Provide the (x, y) coordinate of the cell's center where the given text is located.  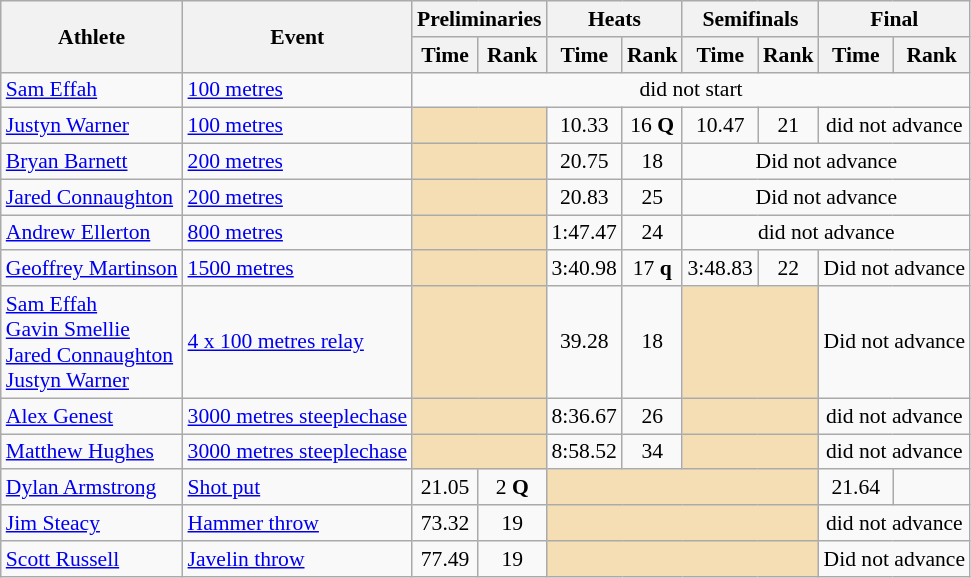
Matthew Hughes (92, 452)
Athlete (92, 36)
Sam EffahGavin SmellieJared ConnaughtonJustyn Warner (92, 342)
Bryan Barnett (92, 162)
1500 metres (298, 269)
25 (652, 197)
Event (298, 36)
4 x 100 metres relay (298, 342)
26 (652, 416)
39.28 (584, 342)
Javelin throw (298, 559)
2 Q (512, 488)
10.47 (720, 126)
21.05 (445, 488)
17 q (652, 269)
Semifinals (750, 19)
Final (895, 19)
Scott Russell (92, 559)
Preliminaries (479, 19)
8:36.67 (584, 416)
Shot put (298, 488)
Dylan Armstrong (92, 488)
3:40.98 (584, 269)
16 Q (652, 126)
3:48.83 (720, 269)
24 (652, 233)
20.83 (584, 197)
34 (652, 452)
1:47.47 (584, 233)
did not start (691, 90)
Andrew Ellerton (92, 233)
77.49 (445, 559)
Alex Genest (92, 416)
Jim Steacy (92, 523)
73.32 (445, 523)
Heats (614, 19)
Hammer throw (298, 523)
Geoffrey Martinson (92, 269)
Jared Connaughton (92, 197)
20.75 (584, 162)
Sam Effah (92, 90)
8:58.52 (584, 452)
800 metres (298, 233)
21 (788, 126)
21.64 (856, 488)
22 (788, 269)
10.33 (584, 126)
Justyn Warner (92, 126)
